Search for the cell housing the specified text and yield its [x, y] center coordinate. 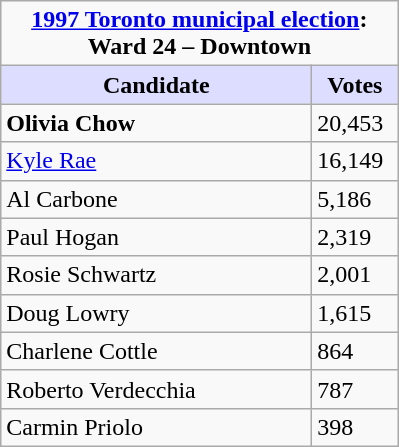
Doug Lowry [156, 313]
Charlene Cottle [156, 351]
Kyle Rae [156, 161]
398 [355, 427]
864 [355, 351]
Al Carbone [156, 199]
Olivia Chow [156, 123]
1997 Toronto municipal election: Ward 24 – Downtown [200, 34]
Carmin Priolo [156, 427]
2,319 [355, 237]
Roberto Verdecchia [156, 389]
2,001 [355, 275]
5,186 [355, 199]
Paul Hogan [156, 237]
16,149 [355, 161]
20,453 [355, 123]
Votes [355, 85]
1,615 [355, 313]
Candidate [156, 85]
787 [355, 389]
Rosie Schwartz [156, 275]
